Find where the given text appears and provide that cell's center as (x, y) coordinate. 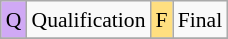
Qualification (89, 20)
Final (200, 20)
Q (14, 20)
F (162, 20)
